For the text-containing cell, return its midpoint in (x, y) coordinate format. 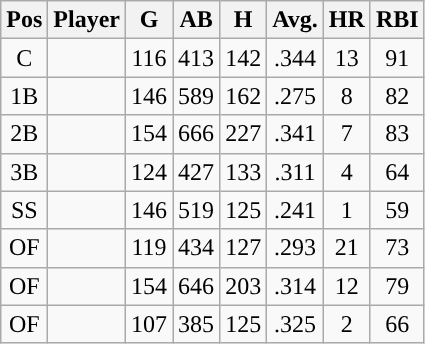
73 (397, 248)
HR (346, 20)
.293 (296, 248)
142 (244, 58)
Pos (24, 20)
79 (397, 286)
12 (346, 286)
13 (346, 58)
7 (346, 134)
4 (346, 172)
82 (397, 96)
124 (150, 172)
203 (244, 286)
1 (346, 210)
.314 (296, 286)
666 (196, 134)
1B (24, 96)
2 (346, 324)
SS (24, 210)
91 (397, 58)
8 (346, 96)
Player (87, 20)
385 (196, 324)
C (24, 58)
.275 (296, 96)
413 (196, 58)
.241 (296, 210)
2B (24, 134)
107 (150, 324)
.341 (296, 134)
434 (196, 248)
427 (196, 172)
589 (196, 96)
83 (397, 134)
59 (397, 210)
21 (346, 248)
127 (244, 248)
.325 (296, 324)
3B (24, 172)
133 (244, 172)
G (150, 20)
66 (397, 324)
162 (244, 96)
RBI (397, 20)
AB (196, 20)
519 (196, 210)
116 (150, 58)
119 (150, 248)
.311 (296, 172)
Avg. (296, 20)
646 (196, 286)
H (244, 20)
.344 (296, 58)
227 (244, 134)
64 (397, 172)
